Provide the [X, Y] coordinate of the cell's center where the given text is located.  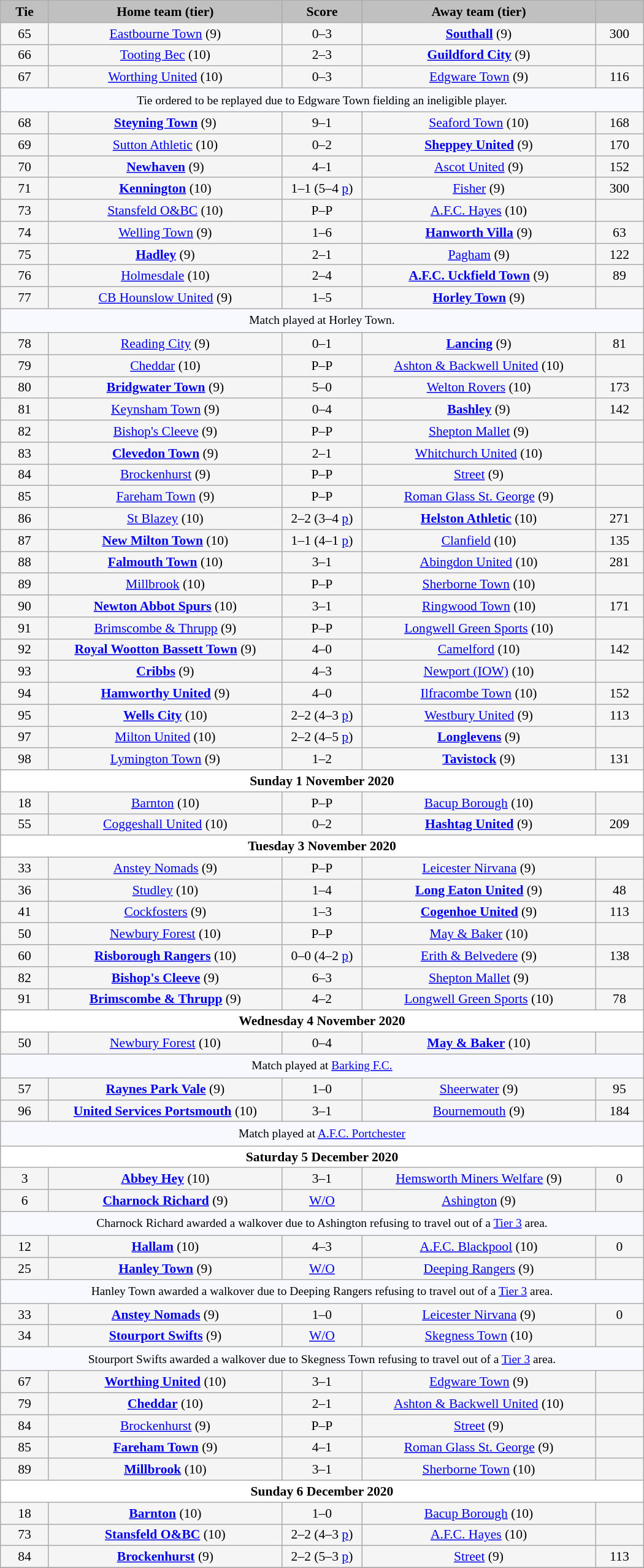
93 [25, 672]
138 [619, 956]
Kennington (10) [165, 189]
Abingdon United (10) [479, 563]
173 [619, 388]
271 [619, 519]
41 [25, 912]
Westbury United (9) [479, 715]
Ascot United (9) [479, 167]
Sunday 6 December 2020 [322, 1491]
St Blazey (10) [165, 519]
CB Hounslow United (9) [165, 298]
Skegness Town (10) [479, 1336]
34 [25, 1336]
0–0 (4–2 p) [321, 956]
United Services Portsmouth (10) [165, 1111]
75 [25, 255]
Pagham (9) [479, 255]
Reading City (9) [165, 344]
36 [25, 890]
6 [25, 1201]
Helston Athletic (10) [479, 519]
Bridgwater Town (9) [165, 388]
Ashington (9) [479, 1201]
4–2 [321, 999]
69 [25, 145]
Holmesdale (10) [165, 276]
12 [25, 1247]
Eastbourne Town (9) [165, 34]
Cockfosters (9) [165, 912]
Tie [25, 12]
135 [619, 540]
Home team (tier) [165, 12]
Match played at A.F.C. Portchester [322, 1134]
Ilfracombe Town (10) [479, 694]
Tuesday 3 November 2020 [322, 847]
2–4 [321, 276]
Newport (IOW) (10) [479, 672]
63 [619, 233]
86 [25, 519]
Falmouth Town (10) [165, 563]
0–1 [321, 344]
65 [25, 34]
Wells City (10) [165, 715]
2–2 (4–5 p) [321, 737]
Risborough Rangers (10) [165, 956]
Lymington Town (9) [165, 759]
171 [619, 606]
Hadley (9) [165, 255]
Cogenhoe United (9) [479, 912]
Tooting Bec (10) [165, 55]
1–1 (4–1 p) [321, 540]
Lancing (9) [479, 344]
77 [25, 298]
1–2 [321, 759]
170 [619, 145]
83 [25, 453]
Camelford (10) [479, 650]
2–2 (5–3 p) [321, 1557]
Hashtag United (9) [479, 824]
94 [25, 694]
Welton Rovers (10) [479, 388]
Newhaven (9) [165, 167]
Match played at Horley Town. [322, 321]
88 [25, 563]
Longlevens (9) [479, 737]
Studley (10) [165, 890]
Match played at Barking F.C. [322, 1066]
71 [25, 189]
Clanfield (10) [479, 540]
2–2 (3–4 p) [321, 519]
76 [25, 276]
1–3 [321, 912]
Score [321, 12]
1–4 [321, 890]
Tie ordered to be replayed due to Edgware Town fielding an ineligible player. [322, 101]
Raynes Park Vale (9) [165, 1090]
Stourport Swifts awarded a walkover due to Skegness Town refusing to travel out of a Tier 3 area. [322, 1359]
184 [619, 1111]
Newton Abbot Spurs (10) [165, 606]
1–6 [321, 233]
Stourport Swifts (9) [165, 1336]
Hanley Town (9) [165, 1269]
Horley Town (9) [479, 298]
25 [25, 1269]
Milton United (10) [165, 737]
Steyning Town (9) [165, 123]
Hanworth Villa (9) [479, 233]
Whitchurch United (10) [479, 453]
Hallam (10) [165, 1247]
Clevedon Town (9) [165, 453]
Cribbs (9) [165, 672]
Sheppey United (9) [479, 145]
92 [25, 650]
New Milton Town (10) [165, 540]
60 [25, 956]
Ringwood Town (10) [479, 606]
Long Eaton United (9) [479, 890]
87 [25, 540]
6–3 [321, 978]
Away team (tier) [479, 12]
Sutton Athletic (10) [165, 145]
Keynsham Town (9) [165, 410]
Fisher (9) [479, 189]
70 [25, 167]
3 [25, 1179]
Wednesday 4 November 2020 [322, 1021]
Hemsworth Miners Welfare (9) [479, 1179]
Deeping Rangers (9) [479, 1269]
Abbey Hey (10) [165, 1179]
122 [619, 255]
209 [619, 824]
Seaford Town (10) [479, 123]
A.F.C. Blackpool (10) [479, 1247]
Guildford City (9) [479, 55]
Royal Wootton Bassett Town (9) [165, 650]
74 [25, 233]
97 [25, 737]
1–1 (5–4 p) [321, 189]
Hanley Town awarded a walkover due to Deeping Rangers refusing to travel out of a Tier 3 area. [322, 1291]
Charnock Richard awarded a walkover due to Ashington refusing to travel out of a Tier 3 area. [322, 1223]
68 [25, 123]
96 [25, 1111]
Welling Town (9) [165, 233]
55 [25, 824]
Bashley (9) [479, 410]
Coggeshall United (10) [165, 824]
Hamworthy United (9) [165, 694]
116 [619, 77]
Charnock Richard (9) [165, 1201]
5–0 [321, 388]
2–3 [321, 55]
80 [25, 388]
57 [25, 1090]
98 [25, 759]
Bournemouth (9) [479, 1111]
1–5 [321, 298]
168 [619, 123]
281 [619, 563]
66 [25, 55]
90 [25, 606]
131 [619, 759]
9–1 [321, 123]
Southall (9) [479, 34]
48 [619, 890]
A.F.C. Uckfield Town (9) [479, 276]
Tavistock (9) [479, 759]
Erith & Belvedere (9) [479, 956]
Sheerwater (9) [479, 1090]
Sunday 1 November 2020 [322, 781]
Saturday 5 December 2020 [322, 1157]
